Find where the given text appears and provide that cell's center as [x, y] coordinate. 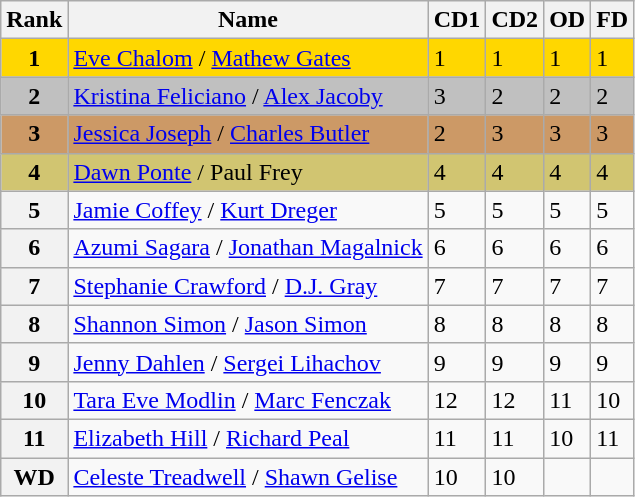
Shannon Simon / Jason Simon [248, 324]
Azumi Sagara / Jonathan Magalnick [248, 248]
Stephanie Crawford / D.J. Gray [248, 286]
Jessica Joseph / Charles Butler [248, 134]
FD [612, 20]
Name [248, 20]
CD2 [515, 20]
Rank [34, 20]
Elizabeth Hill / Richard Peal [248, 438]
Tara Eve Modlin / Marc Fenczak [248, 400]
Kristina Feliciano / Alex Jacoby [248, 96]
OD [568, 20]
Eve Chalom / Mathew Gates [248, 58]
Celeste Treadwell / Shawn Gelise [248, 477]
WD [34, 477]
Jenny Dahlen / Sergei Lihachov [248, 362]
Jamie Coffey / Kurt Dreger [248, 210]
CD1 [457, 20]
Dawn Ponte / Paul Frey [248, 172]
